Identify which cell holds the provided text, then report its (X, Y) central coordinate. 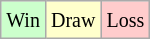
Loss (126, 20)
Win (24, 20)
Draw (72, 20)
